Scan for the cell matching the given text and deliver its [X, Y] coordinate at center. 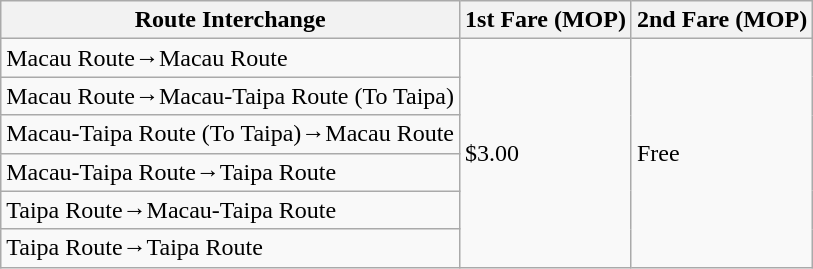
Macau-Taipa Route→Taipa Route [230, 172]
Free [722, 153]
Route Interchange [230, 20]
2nd Fare (MOP) [722, 20]
$3.00 [546, 153]
Taipa Route→Taipa Route [230, 248]
Taipa Route→Macau-Taipa Route [230, 210]
1st Fare (MOP) [546, 20]
Macau Route→Macau Route [230, 58]
Macau Route→Macau-Taipa Route (To Taipa) [230, 96]
Macau-Taipa Route (To Taipa)→Macau Route [230, 134]
